Scan for the cell matching the given text and deliver its [X, Y] coordinate at center. 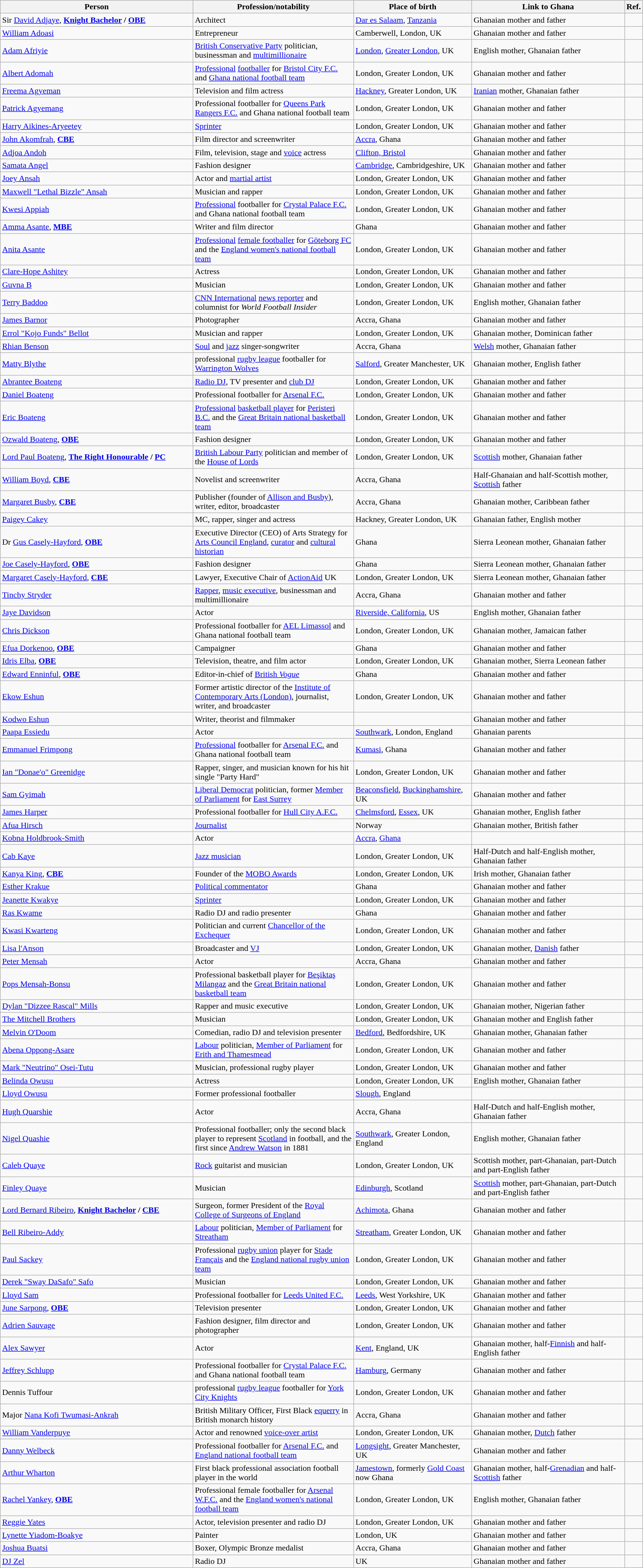
Actor and renowned voice-over artist [273, 1433]
James Barnor [97, 320]
London, UK [413, 1535]
Kent, England, UK [413, 1348]
Iranian mother, Ghanaian father [548, 91]
Professional footballer for Bristol City F.C. and Ghana national football team [273, 73]
Rapper, singer, and musician known for his hit single "Party Hard" [273, 772]
Soul and jazz singer-songwriter [273, 346]
Professional footballer for Arsenal F.C. and England national football team [273, 1451]
Slough, England [413, 1094]
Actor, television presenter and radio DJ [273, 1522]
Irish mother, Ghanaian father [548, 874]
Bedford, Bedfordshire, UK [413, 1032]
Kanya King, CBE [97, 874]
Photographer [273, 320]
Editor-in-chief of British Vogue [273, 674]
Albert Adomah [97, 73]
Southwark, London, England [413, 732]
Chelmsford, Essex, UK [413, 812]
James Harper [97, 812]
Profession/notability [273, 7]
Radio DJ [273, 1561]
Radio DJ and radio presenter [273, 913]
Rhian Benson [97, 346]
Ian "Donae'o" Greenidge [97, 772]
Edinburgh, Scotland [413, 1188]
Fashion designer, film director and photographer [273, 1326]
Maxwell "Lethal Bizzle" Ansah [97, 191]
Dylan "Dizzee Rascal" Mills [97, 1006]
Lloyd Owusu [97, 1094]
Ghanaian mother, Dutch father [548, 1433]
Professional footballer for Queens Park Rangers F.C. and Ghana national football team [273, 109]
Anita Asante [97, 249]
Boxer, Olympic Bronze medalist [273, 1548]
Film, television, stage and voice actress [273, 152]
Scottish mother, Ghanaian father [548, 457]
Ekow Eshun [97, 696]
MC, rapper, singer and actress [273, 520]
Beaconsfield, Buckinghamshire, UK [413, 795]
Former professional footballer [273, 1094]
Former artistic director of the Institute of Contemporary Arts (London), journalist, writer, and broadcaster [273, 696]
Musician, professional rugby player [273, 1068]
Rapper, music executive, businessman and multimillionaire [273, 595]
Founder of the MOBO Awards [273, 874]
Clifton, Bristol [413, 152]
Margaret Busby, CBE [97, 502]
Derek "Sway DaSafo" Safo [97, 1282]
Errol "Kojo Funds" Bellot [97, 333]
Novelist and screenwriter [273, 479]
Rapper and music executive [273, 1006]
Arthur Wharton [97, 1473]
John Akomfrah, CBE [97, 139]
Dr Gus Casely-Hayford, OBE [97, 542]
Ghanaian mother, Sierra Leonean father [548, 661]
Ghanaian mother, half-Grenadian and half-Scottish father [548, 1473]
Executive Director (CEO) of Arts Strategy for Arts Council England, curator and cultural historian [273, 542]
Entrepreneur [273, 33]
Campaigner [273, 648]
Jamestown, formerly Gold Coast now Ghana [413, 1473]
Lisa l'Anson [97, 948]
Sir David Adjaye, Knight Bachelor / OBE [97, 20]
Patrick Agyemang [97, 109]
Adam Afriyie [97, 51]
Professional footballer for Arsenal F.C. [273, 395]
Painter [273, 1535]
Ghanaian parents [548, 732]
Surgeon, former President of the Royal College of Surgeons of England [273, 1210]
Politician and current Chancellor of the Exchequer [273, 931]
Welsh mother, Ghanaian father [548, 346]
Professional footballer for Leeds United F.C. [273, 1295]
Journalist [273, 825]
Rock guitarist and musician [273, 1166]
Comedian, radio DJ and television presenter [273, 1032]
Ghanaian mother, Dominican father [548, 333]
William Boyd, CBE [97, 479]
Ghanaian father, English mother [548, 520]
Dar es Salaam, Tanzania [413, 20]
Professional female footballer for Arsenal W.F.C. and the England women's national football team [273, 1500]
Labour politician, Member of Parliament for Streatham [273, 1232]
Efua Dorkenoo, OBE [97, 648]
Liberal Democrat politician, former Member of Parliament for East Surrey [273, 795]
professional rugby league footballer for York City Knights [273, 1393]
Streatham, Greater London, UK [413, 1232]
Professional footballer for Arsenal F.C. and Ghana national football team [273, 749]
Half-Ghanaian and half-Scottish mother, Scottish father [548, 479]
June Sarpong, OBE [97, 1308]
Ozwald Boateng, OBE [97, 439]
Ghanaian mother, Ghanaian father [548, 1032]
Cab Kaye [97, 856]
Writer, theorist and filmmaker [273, 719]
Ghanaian mother, British father [548, 825]
Ghanaian mother, Nigerian father [548, 1006]
Camberwell, London, UK [413, 33]
Hugh Quarshie [97, 1111]
DJ Zel [97, 1561]
Esther Krakue [97, 887]
Eric Boateng [97, 417]
Adjoa Andoh [97, 152]
The Mitchell Brothers [97, 1019]
Leeds, West Yorkshire, UK [413, 1295]
Kwasi Kwarteng [97, 931]
Kobna Holdbrook-Smith [97, 838]
Margaret Casely-Hayford, CBE [97, 577]
Ghanaian mother, Jamaican father [548, 630]
Abena Oppong-Asare [97, 1050]
Peter Mensah [97, 961]
Terry Baddoo [97, 302]
Kwesi Appiah [97, 209]
Abrantee Boateng [97, 382]
Ghanaian mother, Caribbean father [548, 502]
William Vanderpuye [97, 1433]
Chris Dickson [97, 630]
Nigel Quashie [97, 1138]
British Labour Party politician and member of the House of Lords [273, 457]
Joe Casely-Hayford, OBE [97, 564]
Matty Blythe [97, 364]
Samata Angel [97, 165]
Paul Sackey [97, 1259]
Paapa Essiedu [97, 732]
Southwark, Greater London, England [413, 1138]
Kodwo Eshun [97, 719]
Cambridge, Cambridgeshire, UK [413, 165]
Lloyd Sam [97, 1295]
Adrien Sauvage [97, 1326]
Daniel Boateng [97, 395]
Harry Aikines-Aryeetey [97, 126]
Television, theatre, and film actor [273, 661]
Rachel Yankey, OBE [97, 1500]
Freema Agyeman [97, 91]
Joshua Buatsi [97, 1548]
Ras Kwame [97, 913]
Labour politician, Member of Parliament for Erith and Thamesmead [273, 1050]
Paigey Cakey [97, 520]
Afua Hirsch [97, 825]
Guvna B [97, 285]
Lynette Yiadom-Boakye [97, 1535]
professional rugby league footballer for Warrington Wolves [273, 364]
Sam Gyimah [97, 795]
Joey Ansah [97, 178]
Ghanaian mother and English father [548, 1019]
Professional footballer; only the second black player to represent Scotland in football, and the first since Andrew Watson in 1881 [273, 1138]
Professional female footballer for Göteborg FC and the England women's national football team [273, 249]
Actor and martial artist [273, 178]
Professional footballer for Hull City A.F.C. [273, 812]
Professional footballer for AEL Limassol and Ghana national football team [273, 630]
Publisher (founder of Allison and Busby), writer, editor, broadcaster [273, 502]
Lord Paul Boateng, The Right Honourable / PC [97, 457]
Emmanuel Frimpong [97, 749]
Television and film actress [273, 91]
Architect [273, 20]
Mark "Neutrino" Osei-Tutu [97, 1068]
Ghanaian mother, Danish father [548, 948]
Clare-Hope Ashitey [97, 272]
Writer and film director [273, 227]
Political commentator [273, 887]
Professional basketball player for Peristeri B.C. and the Great Britain national basketball team [273, 417]
Jeffrey Schlupp [97, 1370]
Hamburg, Germany [413, 1370]
Norway [413, 825]
Jaye Davidson [97, 613]
British Military Officer, First Black equerry in British monarch history [273, 1415]
Belinda Owusu [97, 1081]
Pops Mensah-Bonsu [97, 984]
Achimota, Ghana [413, 1210]
Finley Quaye [97, 1188]
Link to Ghana [548, 7]
CNN International news reporter and columnist for World Football Insider [273, 302]
Professional basketball player for Beşiktaş Milangaz and the Great Britain national basketball team [273, 984]
Radio DJ, TV presenter and club DJ [273, 382]
Ref. [633, 7]
Professional rugby union player for Stade Français and the England national rugby union team [273, 1259]
Danny Welbeck [97, 1451]
Kumasi, Ghana [413, 749]
UK [413, 1561]
Alex Sawyer [97, 1348]
Dennis Tuffour [97, 1393]
Longsight, Greater Manchester, UK [413, 1451]
Major Nana Kofi Twumasi-Ankrah [97, 1415]
Television presenter [273, 1308]
Melvin O'Doom [97, 1032]
Tinchy Stryder [97, 595]
Place of birth [413, 7]
Jeanette Kwakye [97, 900]
Edward Enninful, OBE [97, 674]
Salford, Greater Manchester, UK [413, 364]
Idris Elba, OBE [97, 661]
Broadcaster and VJ [273, 948]
Bell Ribeiro-Addy [97, 1232]
William Adoasi [97, 33]
Amma Asante, MBE [97, 227]
British Conservative Party politician, businessman and multimillionaire [273, 51]
Lawyer, Executive Chair of ActionAid UK [273, 577]
Person [97, 7]
Reggie Yates [97, 1522]
Lord Bernard Ribeiro, Knight Bachelor / CBE [97, 1210]
Ghanaian mother, half-Finnish and half-English father [548, 1348]
First black professional association football player in the world [273, 1473]
Film director and screenwriter [273, 139]
Riverside, California, US [413, 613]
Jazz musician [273, 856]
Caleb Quaye [97, 1166]
